Detect which cell encompasses the target text, then output its (x, y) center coordinate. 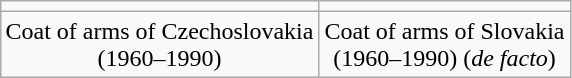
Coat of arms of Czechoslovakia(1960–1990) (160, 44)
Coat of arms of Slovakia(1960–1990) (de facto) (444, 44)
